Locate the cell with the specified text and output its [X, Y] center coordinate. 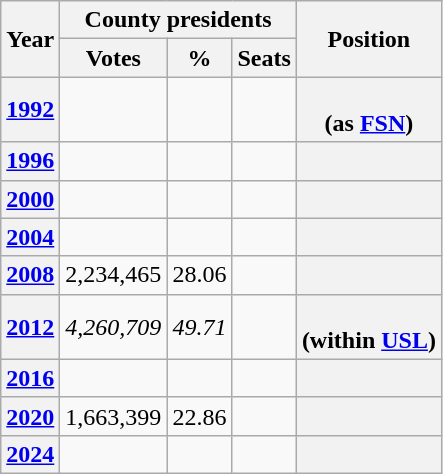
Seats [264, 58]
% [200, 58]
1996 [30, 161]
2,234,465 [114, 275]
2008 [30, 275]
22.86 [200, 416]
County presidents [178, 20]
(within USL) [368, 326]
4,260,709 [114, 326]
28.06 [200, 275]
2004 [30, 237]
Year [30, 39]
(as FSN) [368, 110]
2016 [30, 378]
Position [368, 39]
Votes [114, 58]
1992 [30, 110]
2000 [30, 199]
2012 [30, 326]
49.71 [200, 326]
2024 [30, 454]
2020 [30, 416]
1,663,399 [114, 416]
